Output the [x, y] coordinate of the center of the cell containing the given text.  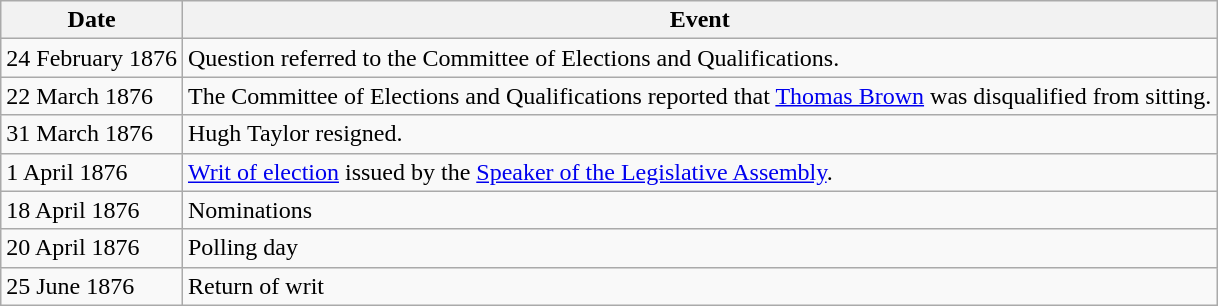
Writ of election issued by the Speaker of the Legislative Assembly. [699, 172]
Return of writ [699, 286]
31 March 1876 [92, 134]
18 April 1876 [92, 210]
20 April 1876 [92, 248]
Hugh Taylor resigned. [699, 134]
Polling day [699, 248]
22 March 1876 [92, 96]
Event [699, 20]
Question referred to the Committee of Elections and Qualifications. [699, 58]
Date [92, 20]
The Committee of Elections and Qualifications reported that Thomas Brown was disqualified from sitting. [699, 96]
24 February 1876 [92, 58]
25 June 1876 [92, 286]
Nominations [699, 210]
1 April 1876 [92, 172]
